Search for the cell housing the specified text and yield its [x, y] center coordinate. 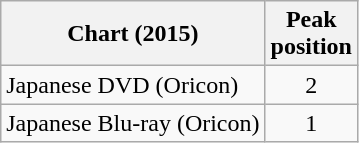
Chart (2015) [133, 34]
Peakposition [311, 34]
Japanese DVD (Oricon) [133, 85]
1 [311, 123]
Japanese Blu-ray (Oricon) [133, 123]
2 [311, 85]
